Determine the [x, y] coordinate at the center of the cell enclosing the given text.  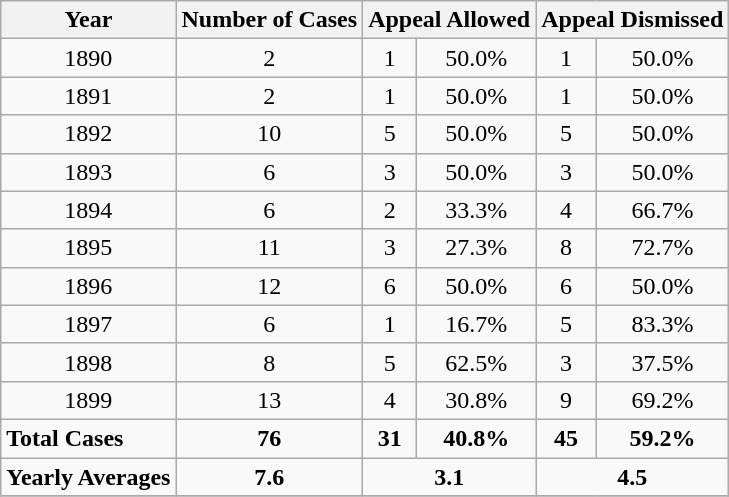
1898 [88, 362]
30.8% [476, 400]
1896 [88, 286]
66.7% [662, 210]
45 [566, 438]
Year [88, 20]
33.3% [476, 210]
Appeal Dismissed [632, 20]
4.5 [632, 477]
62.5% [476, 362]
Yearly Averages [88, 477]
72.7% [662, 248]
40.8% [476, 438]
Appeal Allowed [450, 20]
1894 [88, 210]
1893 [88, 172]
31 [390, 438]
1892 [88, 134]
Total Cases [88, 438]
76 [270, 438]
59.2% [662, 438]
1890 [88, 58]
83.3% [662, 324]
7.6 [270, 477]
1899 [88, 400]
10 [270, 134]
16.7% [476, 324]
11 [270, 248]
13 [270, 400]
1895 [88, 248]
12 [270, 286]
9 [566, 400]
1891 [88, 96]
27.3% [476, 248]
Number of Cases [270, 20]
3.1 [450, 477]
37.5% [662, 362]
1897 [88, 324]
69.2% [662, 400]
